Detect which cell encompasses the target text, then output its [x, y] center coordinate. 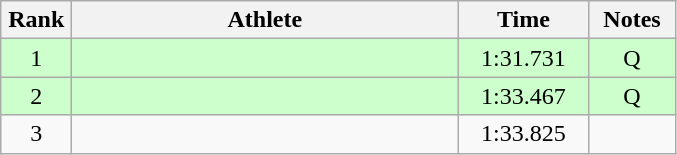
Rank [36, 20]
Notes [632, 20]
3 [36, 134]
1:33.467 [524, 96]
1:33.825 [524, 134]
2 [36, 96]
Athlete [265, 20]
Time [524, 20]
1 [36, 58]
1:31.731 [524, 58]
